Provide the (X, Y) coordinate of the cell's center where the given text is located.  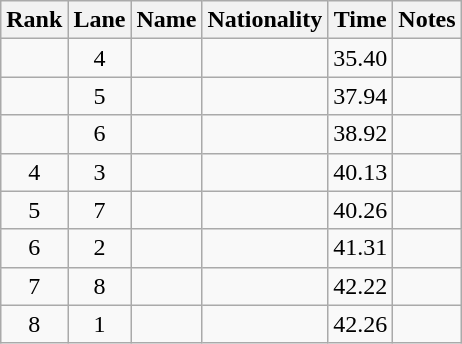
38.92 (360, 134)
41.31 (360, 248)
35.40 (360, 58)
37.94 (360, 96)
Rank (34, 20)
3 (100, 172)
2 (100, 248)
42.22 (360, 286)
Time (360, 20)
Lane (100, 20)
Name (166, 20)
40.26 (360, 210)
42.26 (360, 324)
40.13 (360, 172)
1 (100, 324)
Notes (427, 20)
Nationality (265, 20)
